Output the (x, y) coordinate of the center of the cell containing the given text.  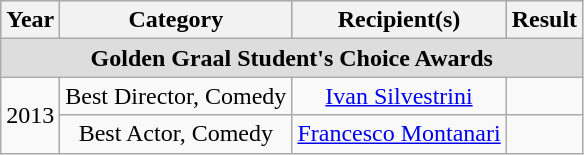
Recipient(s) (399, 20)
2013 (30, 115)
Best Actor, Comedy (176, 134)
Category (176, 20)
Result (544, 20)
Ivan Silvestrini (399, 96)
Best Director, Comedy (176, 96)
Francesco Montanari (399, 134)
Year (30, 20)
Golden Graal Student's Choice Awards (292, 58)
